Scan for the cell matching the given text and deliver its [x, y] coordinate at center. 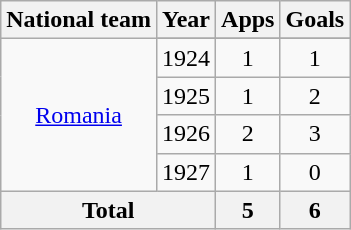
Year [186, 20]
0 [315, 172]
Romania [79, 115]
1924 [186, 58]
Apps [248, 20]
Total [108, 210]
1925 [186, 96]
6 [315, 210]
3 [315, 134]
1927 [186, 172]
1926 [186, 134]
5 [248, 210]
Goals [315, 20]
National team [79, 20]
